From the cell containing the given text, extract its center point as (x, y) coordinate. 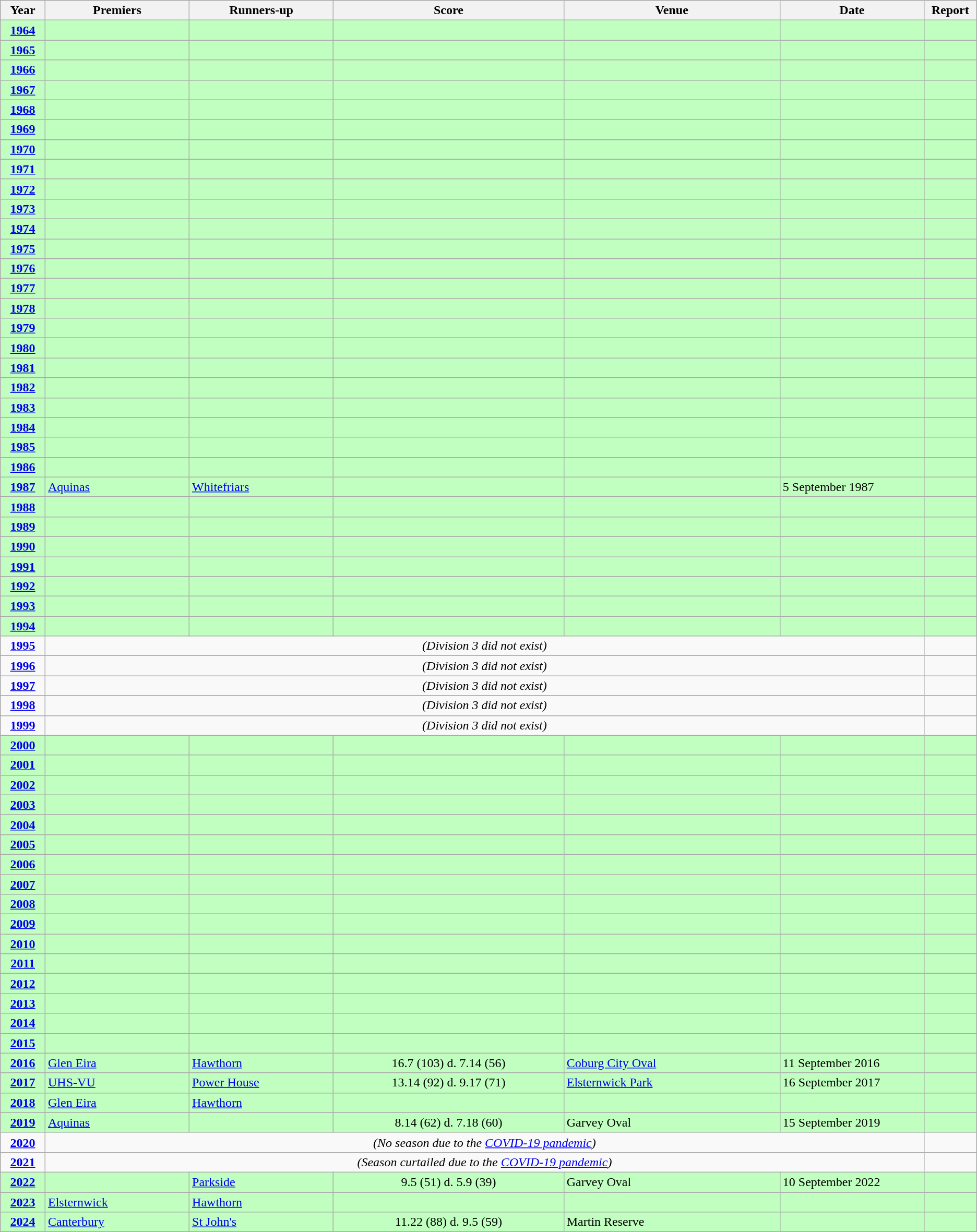
2015 (23, 1043)
Coburg City Oval (672, 1063)
1976 (23, 269)
2012 (23, 984)
1993 (23, 606)
Parkside (261, 1182)
16.7 (103) d. 7.14 (56) (449, 1063)
1986 (23, 467)
1970 (23, 149)
10 September 2022 (852, 1182)
2013 (23, 1003)
1990 (23, 546)
Canterbury (117, 1222)
(No season due to the COVID-19 pandemic) (485, 1142)
16 September 2017 (852, 1083)
2010 (23, 944)
1995 (23, 646)
2008 (23, 904)
Runners-up (261, 10)
1975 (23, 249)
2009 (23, 924)
Venue (672, 10)
1964 (23, 30)
1982 (23, 388)
1980 (23, 348)
2022 (23, 1182)
1983 (23, 408)
1981 (23, 368)
2006 (23, 864)
Elsternwick (117, 1202)
1974 (23, 229)
1997 (23, 686)
Martin Reserve (672, 1222)
15 September 2019 (852, 1122)
1977 (23, 289)
Premiers (117, 10)
2003 (23, 805)
1989 (23, 527)
2005 (23, 844)
2004 (23, 824)
1992 (23, 587)
1984 (23, 427)
2023 (23, 1202)
2016 (23, 1063)
13.14 (92) d. 9.17 (71) (449, 1083)
2017 (23, 1083)
Whitefriars (261, 487)
1985 (23, 447)
1972 (23, 189)
Elsternwick Park (672, 1083)
1973 (23, 209)
UHS-VU (117, 1083)
1979 (23, 328)
8.14 (62) d. 7.18 (60) (449, 1122)
Power House (261, 1083)
1967 (23, 90)
11.22 (88) d. 9.5 (59) (449, 1222)
2007 (23, 884)
1978 (23, 308)
2001 (23, 765)
1965 (23, 50)
St John's (261, 1222)
1991 (23, 566)
2014 (23, 1023)
1966 (23, 70)
1987 (23, 487)
11 September 2016 (852, 1063)
1998 (23, 705)
1999 (23, 725)
2024 (23, 1222)
1969 (23, 129)
2018 (23, 1103)
Year (23, 10)
1988 (23, 507)
2019 (23, 1122)
Date (852, 10)
(Season curtailed due to the COVID-19 pandemic) (485, 1162)
Report (950, 10)
2002 (23, 785)
2011 (23, 964)
1996 (23, 666)
1968 (23, 110)
9.5 (51) d. 5.9 (39) (449, 1182)
1994 (23, 626)
2020 (23, 1142)
5 September 1987 (852, 487)
1971 (23, 169)
2000 (23, 745)
2021 (23, 1162)
Score (449, 10)
